Return the (x, y) coordinate for the center point of the cell that contains the specified text.  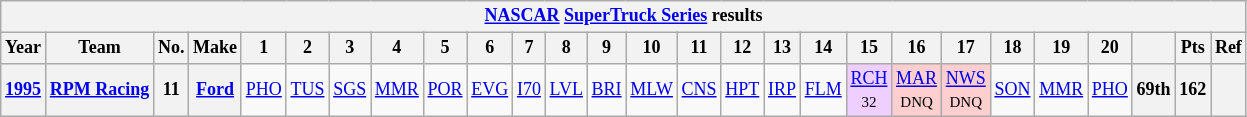
8 (566, 48)
RCH32 (869, 90)
SON (1012, 90)
NWSDNQ (966, 90)
17 (966, 48)
Year (24, 48)
69th (1154, 90)
3 (350, 48)
IRP (782, 90)
9 (606, 48)
4 (396, 48)
HPT (742, 90)
12 (742, 48)
1995 (24, 90)
POR (445, 90)
5 (445, 48)
MLW (652, 90)
Pts (1193, 48)
18 (1012, 48)
LVL (566, 90)
16 (917, 48)
Team (99, 48)
Ref (1229, 48)
10 (652, 48)
13 (782, 48)
162 (1193, 90)
TUS (308, 90)
19 (1062, 48)
Ford (216, 90)
CNS (699, 90)
NASCAR SuperTruck Series results (624, 16)
RPM Racing (99, 90)
Make (216, 48)
15 (869, 48)
2 (308, 48)
SGS (350, 90)
I70 (530, 90)
FLM (823, 90)
BRI (606, 90)
7 (530, 48)
1 (264, 48)
MARDNQ (917, 90)
20 (1110, 48)
No. (172, 48)
14 (823, 48)
6 (490, 48)
EVG (490, 90)
